Return [x, y] of the center of cell containing provided text 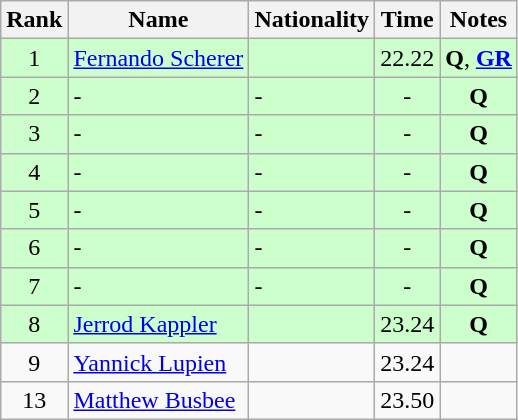
Yannick Lupien [158, 362]
13 [34, 400]
Jerrod Kappler [158, 324]
Notes [479, 20]
2 [34, 96]
6 [34, 248]
5 [34, 210]
8 [34, 324]
23.50 [408, 400]
Nationality [312, 20]
1 [34, 58]
Fernando Scherer [158, 58]
Q, GR [479, 58]
4 [34, 172]
7 [34, 286]
Rank [34, 20]
22.22 [408, 58]
Time [408, 20]
Name [158, 20]
3 [34, 134]
Matthew Busbee [158, 400]
9 [34, 362]
